Return (X, Y) of the center of cell containing provided text 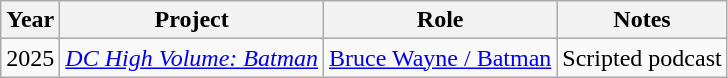
Bruce Wayne / Batman (440, 58)
Role (440, 20)
DC High Volume: Batman (192, 58)
Project (192, 20)
2025 (30, 58)
Notes (642, 20)
Scripted podcast (642, 58)
Year (30, 20)
